Search for the cell housing the specified text and yield its (X, Y) center coordinate. 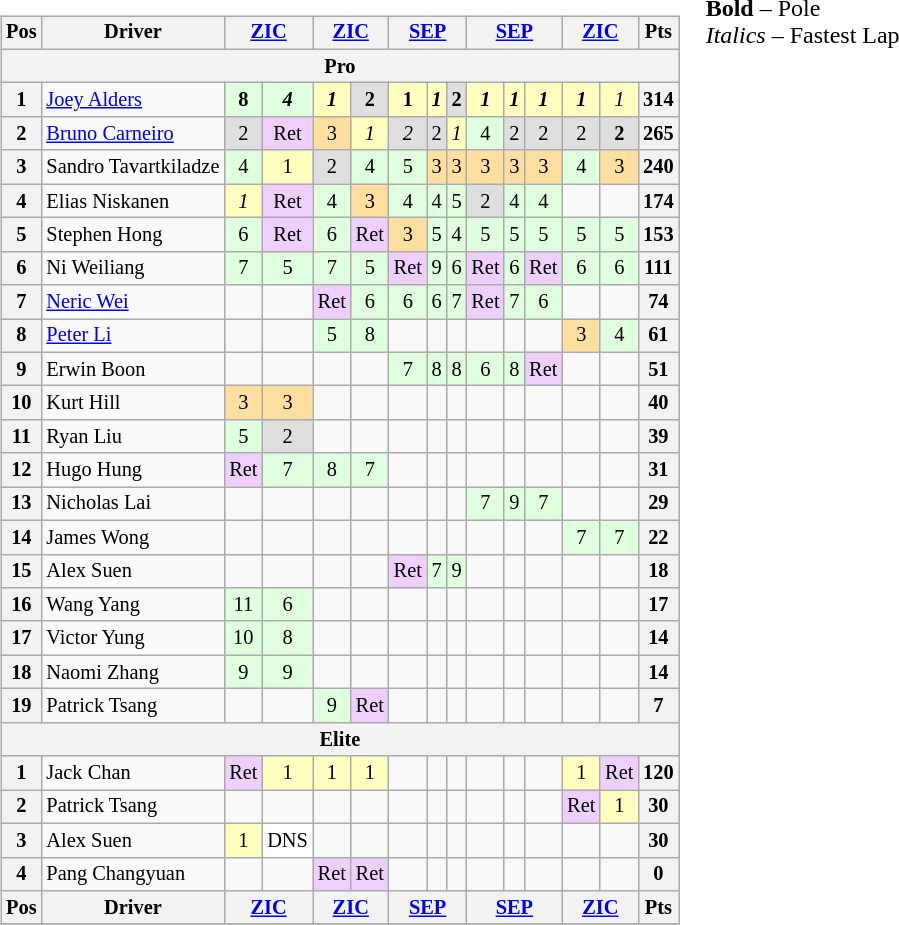
Joey Alders (132, 100)
Ni Weiliang (132, 268)
Victor Yung (132, 638)
51 (658, 369)
Stephen Hong (132, 235)
74 (658, 302)
Erwin Boon (132, 369)
12 (21, 470)
39 (658, 437)
Hugo Hung (132, 470)
Naomi Zhang (132, 672)
314 (658, 100)
DNS (287, 840)
22 (658, 537)
31 (658, 470)
Elias Niskanen (132, 201)
Ryan Liu (132, 437)
James Wong (132, 537)
Sandro Tavartkiladze (132, 167)
Pang Changyuan (132, 874)
40 (658, 403)
Nicholas Lai (132, 504)
Pro (340, 66)
265 (658, 134)
Bruno Carneiro (132, 134)
111 (658, 268)
Neric Wei (132, 302)
16 (21, 605)
29 (658, 504)
Wang Yang (132, 605)
15 (21, 571)
19 (21, 706)
153 (658, 235)
240 (658, 167)
120 (658, 773)
0 (658, 874)
61 (658, 336)
Jack Chan (132, 773)
Peter Li (132, 336)
Kurt Hill (132, 403)
Elite (340, 739)
174 (658, 201)
13 (21, 504)
